Detect which cell encompasses the target text, then output its (X, Y) center coordinate. 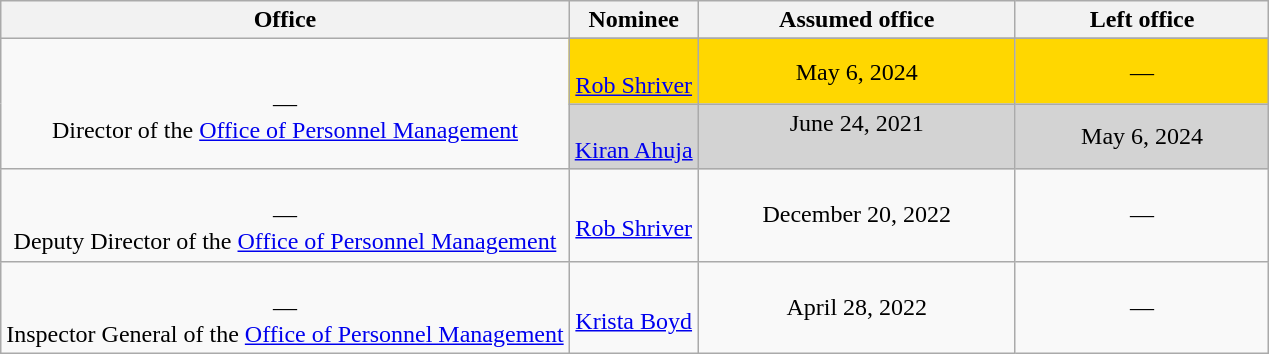
—Deputy Director of the Office of Personnel Management (285, 215)
—Director of the Office of Personnel Management (285, 104)
Office (285, 20)
—Inspector General of the Office of Personnel Management (285, 307)
Assumed office (856, 20)
Left office (1142, 20)
Krista Boyd (634, 307)
Nominee (634, 20)
December 20, 2022 (856, 215)
April 28, 2022 (856, 307)
Kiran Ahuja (634, 136)
June 24, 2021 (856, 136)
